Determine the (x, y) coordinate at the center of the cell enclosing the given text.  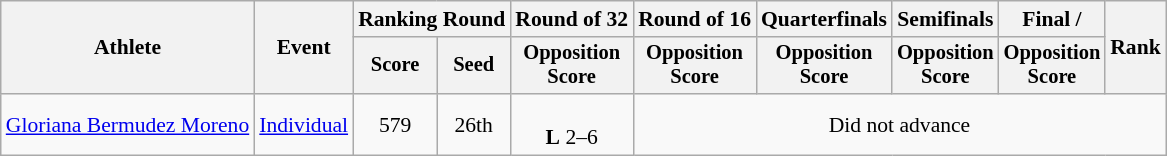
Gloriana Bermudez Moreno (128, 124)
Individual (304, 124)
Seed (474, 66)
L 2–6 (572, 124)
Round of 16 (694, 19)
Ranking Round (432, 19)
26th (474, 124)
Rank (1136, 48)
Quarterfinals (824, 19)
579 (395, 124)
Final / (1052, 19)
Athlete (128, 48)
Semifinals (946, 19)
Score (395, 66)
Did not advance (900, 124)
Event (304, 48)
Round of 32 (572, 19)
